For the text-containing cell, return its midpoint in [X, Y] coordinate format. 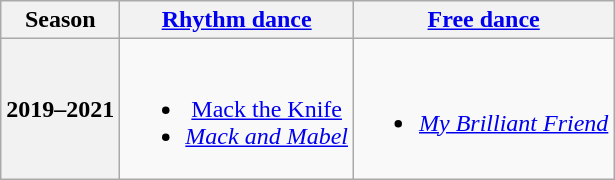
Season [60, 20]
2019–2021 [60, 109]
My Brilliant Friend [483, 109]
Free dance [483, 20]
Mack the KnifeMack and Mabel [237, 109]
Rhythm dance [237, 20]
